Output the (x, y) coordinate of the center of the cell containing the given text.  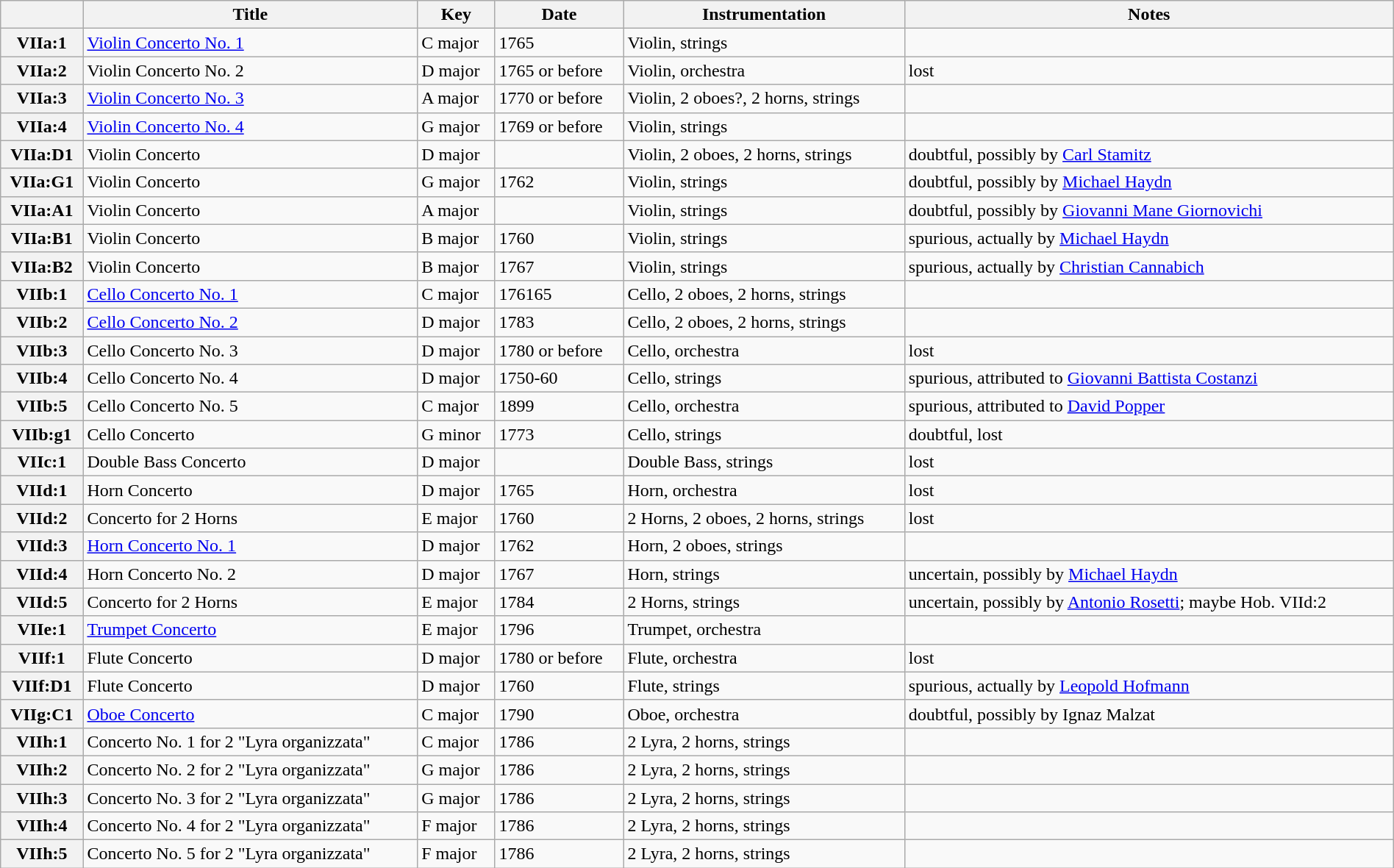
2 Horns, 2 oboes, 2 horns, strings (764, 518)
Horn Concerto No. 1 (250, 546)
VIIh:5 (42, 854)
G minor (456, 434)
VIIa:1 (42, 43)
VIIb:4 (42, 379)
Key (456, 15)
Horn Concerto (250, 490)
Concerto No. 4 for 2 "Lyra organizzata" (250, 826)
VIIh:2 (42, 770)
1796 (559, 630)
Violin, 2 oboes, 2 horns, strings (764, 154)
doubtful, possibly by Carl Stamitz (1148, 154)
VIIb:2 (42, 322)
VIIb:5 (42, 406)
1783 (559, 322)
1769 or before (559, 126)
VIIh:3 (42, 797)
Violin Concerto No. 3 (250, 98)
spurious, attributed to Giovanni Battista Costanzi (1148, 379)
Trumpet, orchestra (764, 630)
doubtful, possibly by Giovanni Mane Giornovichi (1148, 210)
VIIb:3 (42, 351)
Date (559, 15)
uncertain, possibly by Antonio Rosetti; maybe Hob. VIId:2 (1148, 602)
Violin, orchestra (764, 71)
VIIh:4 (42, 826)
Flute, strings (764, 686)
Cello Concerto No. 1 (250, 294)
Concerto No. 5 for 2 "Lyra organizzata" (250, 854)
VIId:3 (42, 546)
VIIa:D1 (42, 154)
VIIa:2 (42, 71)
1750-60 (559, 379)
Cello Concerto (250, 434)
VIIa:G1 (42, 182)
VIIa:3 (42, 98)
uncertain, possibly by Michael Haydn (1148, 574)
VIIg:C1 (42, 714)
Title (250, 15)
Violin Concerto No. 1 (250, 43)
spurious, actually by Christian Cannabich (1148, 266)
Cello Concerto No. 3 (250, 351)
1773 (559, 434)
spurious, attributed to David Popper (1148, 406)
Flute, orchestra (764, 658)
Double Bass Concerto (250, 462)
VIId:1 (42, 490)
spurious, actually by Leopold Hofmann (1148, 686)
Horn, orchestra (764, 490)
VIIb:g1 (42, 434)
Violin, 2 oboes?, 2 horns, strings (764, 98)
VIIa:4 (42, 126)
Cello Concerto No. 2 (250, 322)
VIIc:1 (42, 462)
176165 (559, 294)
Oboe Concerto (250, 714)
Concerto No. 2 for 2 "Lyra organizzata" (250, 770)
1790 (559, 714)
VIIa:A1 (42, 210)
doubtful, lost (1148, 434)
Horn, strings (764, 574)
Violin Concerto No. 4 (250, 126)
Horn, 2 oboes, strings (764, 546)
1899 (559, 406)
VIId:5 (42, 602)
Concerto No. 3 for 2 "Lyra organizzata" (250, 797)
doubtful, possibly by Michael Haydn (1148, 182)
VIIf:1 (42, 658)
1770 or before (559, 98)
1784 (559, 602)
Horn Concerto No. 2 (250, 574)
VIIf:D1 (42, 686)
Cello Concerto No. 5 (250, 406)
VIId:4 (42, 574)
Notes (1148, 15)
Instrumentation (764, 15)
VIIb:1 (42, 294)
Concerto No. 1 for 2 "Lyra organizzata" (250, 742)
VIId:2 (42, 518)
VIIa:B2 (42, 266)
Double Bass, strings (764, 462)
VIIe:1 (42, 630)
doubtful, possibly by Ignaz Malzat (1148, 714)
Trumpet Concerto (250, 630)
VIIa:B1 (42, 238)
2 Horns, strings (764, 602)
VIIh:1 (42, 742)
Violin Concerto No. 2 (250, 71)
1765 or before (559, 71)
Cello Concerto No. 4 (250, 379)
Oboe, orchestra (764, 714)
spurious, actually by Michael Haydn (1148, 238)
